Output the [X, Y] coordinate of the center of the cell containing the given text.  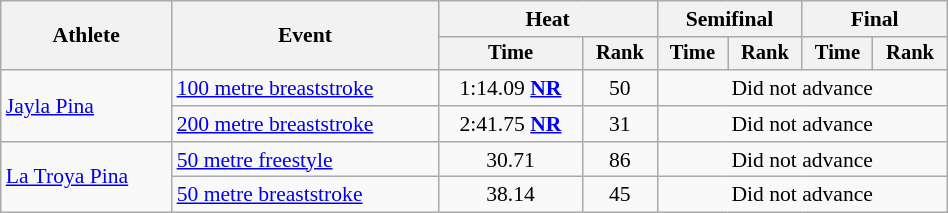
38.14 [510, 195]
Jayla Pina [86, 106]
Semifinal [730, 19]
30.71 [510, 160]
100 metre breaststroke [306, 88]
Athlete [86, 36]
45 [620, 195]
200 metre breaststroke [306, 124]
50 [620, 88]
50 metre breaststroke [306, 195]
50 metre freestyle [306, 160]
1:14.09 NR [510, 88]
Event [306, 36]
31 [620, 124]
2:41.75 NR [510, 124]
86 [620, 160]
Heat [548, 19]
Final [874, 19]
La Troya Pina [86, 178]
